Find where the given text appears and provide that cell's center as [x, y] coordinate. 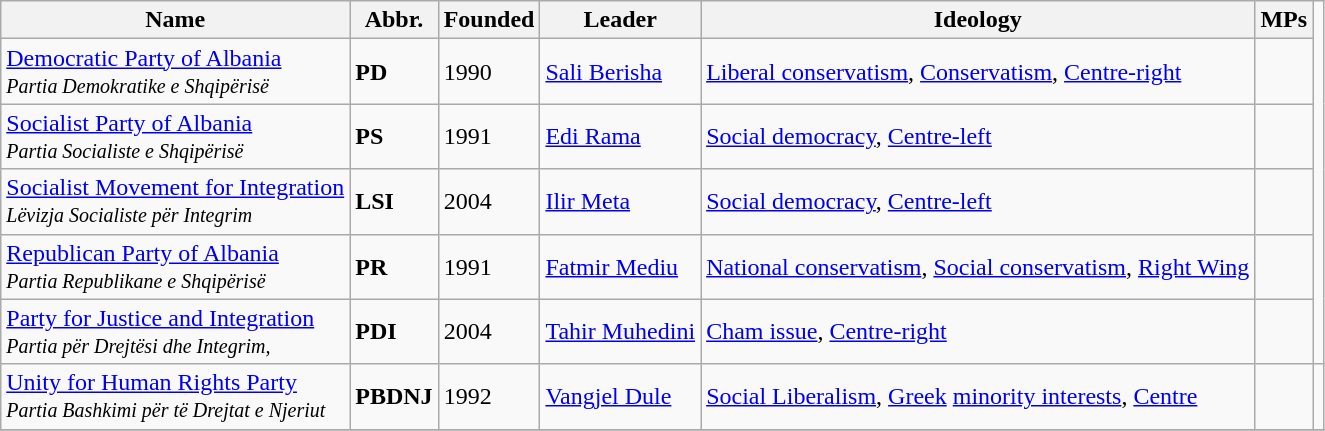
Party for Justice and IntegrationPartia për Drejtësi dhe Integrim, [176, 332]
LSI [394, 202]
Socialist Party of AlbaniaPartia Socialiste e Shqipërisë [176, 136]
Republican Party of Albania Partia Republikane e Shqipërisë [176, 266]
Sali Berisha [620, 72]
MPs [1284, 20]
Social Liberalism, Greek minority interests, Centre [978, 396]
Leader [620, 20]
1992 [489, 396]
Name [176, 20]
Founded [489, 20]
PBDNJ [394, 396]
Fatmir Mediu [620, 266]
Unity for Human Rights PartyPartia Bashkimi për të Drejtat e Njeriut [176, 396]
Liberal conservatism, Conservatism, Centre-right [978, 72]
Democratic Party of AlbaniaPartia Demokratike e Shqipërisë [176, 72]
PS [394, 136]
Abbr. [394, 20]
Edi Rama [620, 136]
Tahir Muhedini [620, 332]
Socialist Movement for IntegrationLëvizja Socialiste për Integrim [176, 202]
Vangjel Dule [620, 396]
1990 [489, 72]
Ilir Meta [620, 202]
PR [394, 266]
PD [394, 72]
Ideology [978, 20]
National conservatism, Social conservatism, Right Wing [978, 266]
Cham issue, Centre-right [978, 332]
PDI [394, 332]
